Return (X, Y) of the center of cell containing provided text 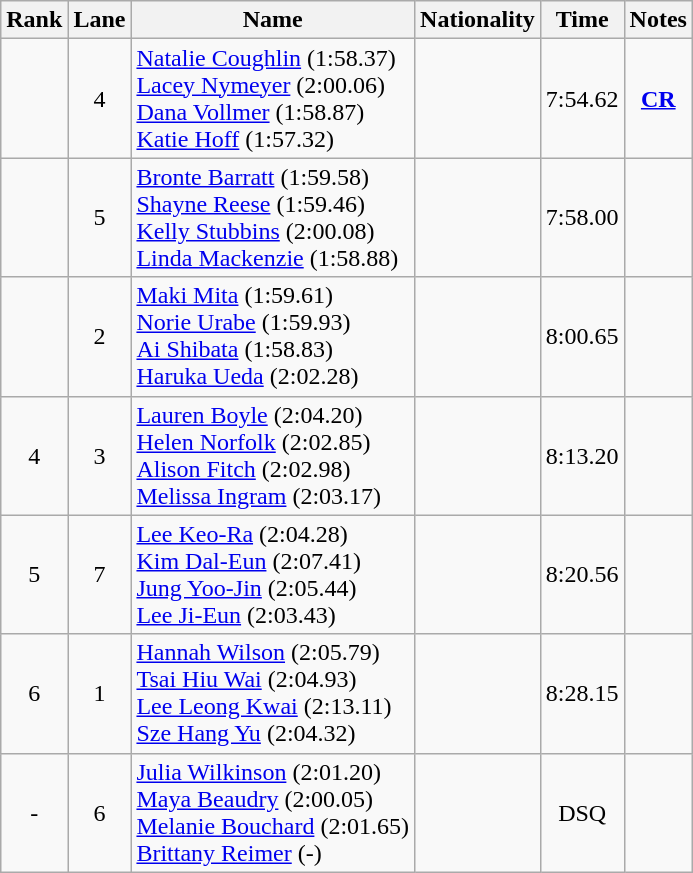
8:00.65 (582, 336)
8:28.15 (582, 694)
Bronte Barratt (1:59.58) Shayne Reese (1:59.46) Kelly Stubbins (2:00.08) Linda Mackenzie (1:58.88) (273, 218)
7:58.00 (582, 218)
8:13.20 (582, 456)
Julia Wilkinson (2:01.20) Maya Beaudry (2:00.05) Melanie Bouchard (2:01.65) Brittany Reimer (-) (273, 812)
1 (100, 694)
DSQ (582, 812)
2 (100, 336)
CR (658, 98)
Nationality (478, 20)
Notes (658, 20)
Natalie Coughlin (1:58.37) Lacey Nymeyer (2:00.06) Dana Vollmer (1:58.87) Katie Hoff (1:57.32) (273, 98)
Lauren Boyle (2:04.20) Helen Norfolk (2:02.85) Alison Fitch (2:02.98) Melissa Ingram (2:03.17) (273, 456)
8:20.56 (582, 574)
7 (100, 574)
- (34, 812)
7:54.62 (582, 98)
Rank (34, 20)
Maki Mita (1:59.61) Norie Urabe (1:59.93) Ai Shibata (1:58.83) Haruka Ueda (2:02.28) (273, 336)
3 (100, 456)
Hannah Wilson (2:05.79) Tsai Hiu Wai (2:04.93) Lee Leong Kwai (2:13.11) Sze Hang Yu (2:04.32) (273, 694)
Name (273, 20)
Lane (100, 20)
Time (582, 20)
Lee Keo-Ra (2:04.28) Kim Dal-Eun (2:07.41) Jung Yoo-Jin (2:05.44) Lee Ji-Eun (2:03.43) (273, 574)
